Scan for the cell matching the given text and deliver its (X, Y) coordinate at center. 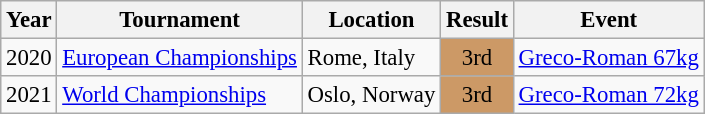
European Championships (180, 58)
2021 (29, 95)
Greco-Roman 72kg (608, 95)
World Championships (180, 95)
Event (608, 20)
Year (29, 20)
Location (371, 20)
Rome, Italy (371, 58)
2020 (29, 58)
Tournament (180, 20)
Greco-Roman 67kg (608, 58)
Result (478, 20)
Oslo, Norway (371, 95)
